Identify which cell holds the provided text, then report its [X, Y] central coordinate. 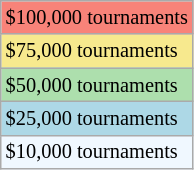
$75,000 tournaments [97, 51]
$10,000 tournaments [97, 152]
$50,000 tournaments [97, 85]
$100,000 tournaments [97, 17]
$25,000 tournaments [97, 118]
